Scan for the cell matching the given text and deliver its (x, y) coordinate at center. 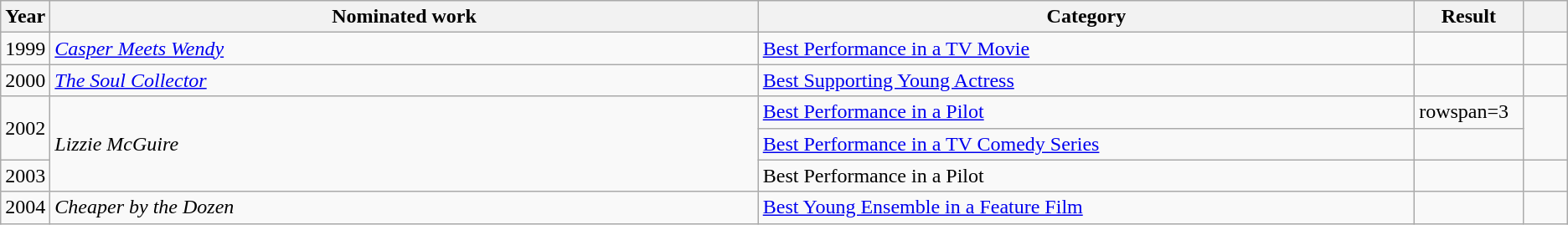
Cheaper by the Dozen (404, 207)
2002 (25, 128)
rowspan=3 (1469, 112)
Best Supporting Young Actress (1086, 80)
Lizzie McGuire (404, 144)
Best Young Ensemble in a Feature Film (1086, 207)
1999 (25, 49)
Best Performance in a TV Movie (1086, 49)
Category (1086, 17)
Casper Meets Wendy (404, 49)
Best Performance in a TV Comedy Series (1086, 144)
The Soul Collector (404, 80)
2004 (25, 207)
2000 (25, 80)
2003 (25, 176)
Result (1469, 17)
Nominated work (404, 17)
Year (25, 17)
